Scan for the cell matching the given text and deliver its (x, y) coordinate at center. 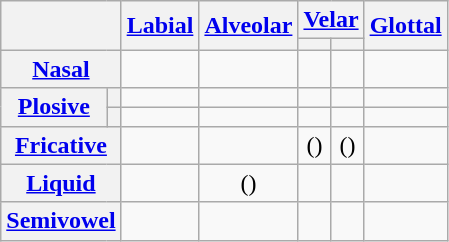
Fricative (61, 145)
Glottal (406, 26)
Semivowel (61, 221)
Plosive (54, 107)
Velar (331, 20)
Nasal (61, 69)
Alveolar (248, 26)
Liquid (61, 183)
Labial (160, 26)
